Detect which cell encompasses the target text, then output its (X, Y) center coordinate. 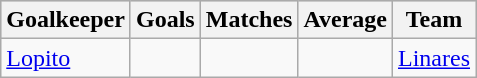
Team (434, 20)
Lopito (66, 58)
Goals (165, 20)
Linares (434, 58)
Average (346, 20)
Matches (249, 20)
Goalkeeper (66, 20)
